For the text-containing cell, return its midpoint in (X, Y) coordinate format. 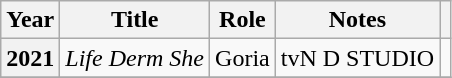
Year (30, 20)
Role (243, 20)
Notes (357, 20)
Goria (243, 58)
2021 (30, 58)
Title (135, 20)
tvN D STUDIO (357, 58)
Life Derm She (135, 58)
